Search for the cell housing the specified text and yield its (x, y) center coordinate. 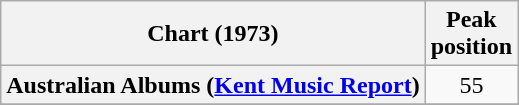
55 (471, 85)
Australian Albums (Kent Music Report) (213, 85)
Chart (1973) (213, 34)
Peakposition (471, 34)
